Scan for the cell matching the given text and deliver its [x, y] coordinate at center. 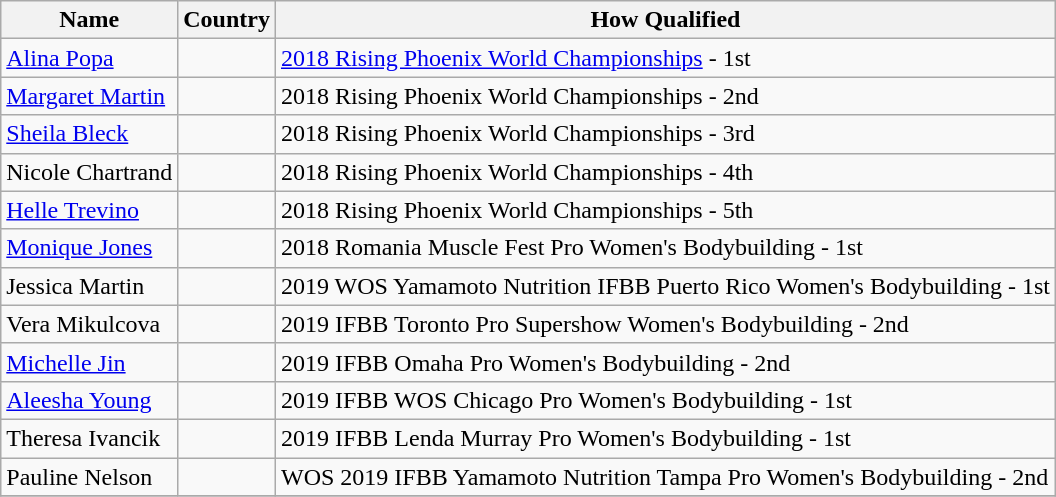
2019 IFBB Toronto Pro Supershow Women's Bodybuilding - 2nd [665, 324]
WOS 2019 IFBB Yamamoto Nutrition Tampa Pro Women's Bodybuilding - 2nd [665, 477]
Name [90, 20]
2018 Romania Muscle Fest Pro Women's Bodybuilding - 1st [665, 248]
Aleesha Young [90, 400]
Michelle Jin [90, 362]
2018 Rising Phoenix World Championships - 1st [665, 58]
How Qualified [665, 20]
2018 Rising Phoenix World Championships - 4th [665, 172]
2019 IFBB Lenda Murray Pro Women's Bodybuilding - 1st [665, 438]
2018 Rising Phoenix World Championships - 3rd [665, 134]
Theresa Ivancik [90, 438]
Sheila Bleck [90, 134]
2019 IFBB WOS Chicago Pro Women's Bodybuilding - 1st [665, 400]
Pauline Nelson [90, 477]
Country [227, 20]
Vera Mikulcova [90, 324]
2019 WOS Yamamoto Nutrition IFBB Puerto Rico Women's Bodybuilding - 1st [665, 286]
Monique Jones [90, 248]
Nicole Chartrand [90, 172]
Alina Popa [90, 58]
Jessica Martin [90, 286]
Helle Trevino [90, 210]
2018 Rising Phoenix World Championships - 5th [665, 210]
2018 Rising Phoenix World Championships - 2nd [665, 96]
Margaret Martin [90, 96]
2019 IFBB Omaha Pro Women's Bodybuilding - 2nd [665, 362]
